Provide the [X, Y] coordinate of the cell's center where the given text is located.  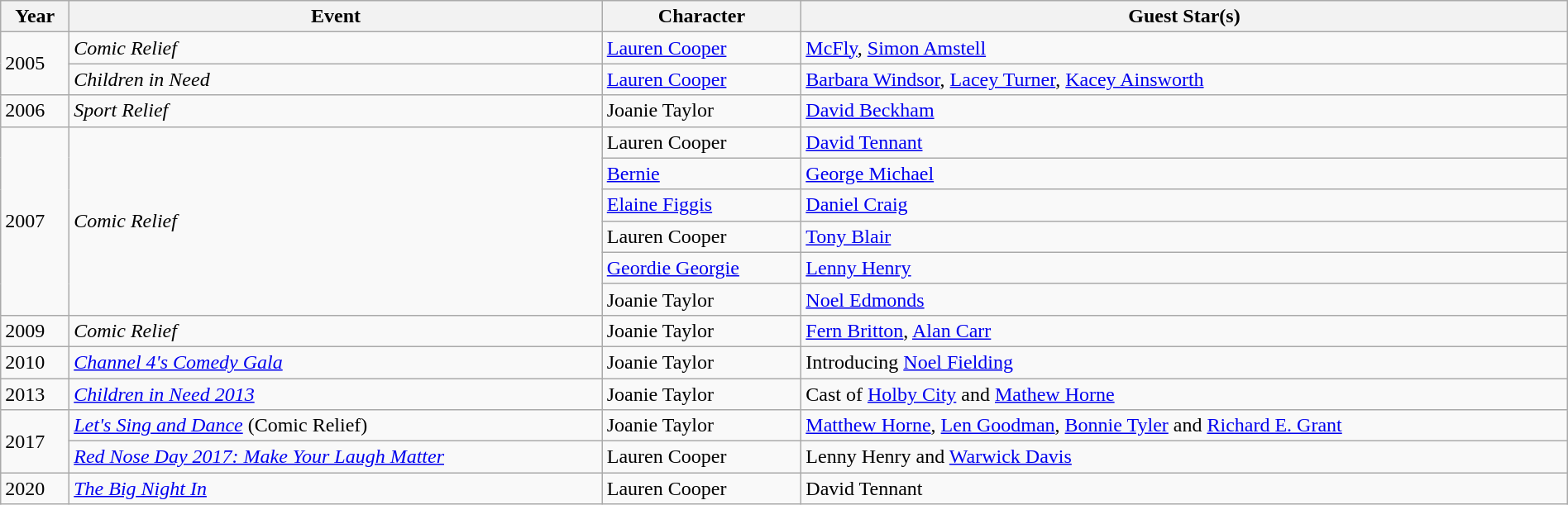
Fern Britton, Alan Carr [1184, 331]
The Big Night In [336, 488]
Barbara Windsor, Lacey Turner, Kacey Ainsworth [1184, 79]
Sport Relief [336, 111]
Guest Star(s) [1184, 17]
Children in Need [336, 79]
Geordie Georgie [701, 268]
Event [336, 17]
Lenny Henry and Warwick Davis [1184, 457]
2010 [35, 362]
Red Nose Day 2017: Make Your Laugh Matter [336, 457]
2020 [35, 488]
2007 [35, 221]
Cast of Holby City and Mathew Horne [1184, 394]
Lenny Henry [1184, 268]
Character [701, 17]
2009 [35, 331]
2006 [35, 111]
George Michael [1184, 174]
Daniel Craig [1184, 205]
Tony Blair [1184, 236]
2013 [35, 394]
Matthew Horne, Len Goodman, Bonnie Tyler and Richard E. Grant [1184, 426]
Noel Edmonds [1184, 299]
McFly, Simon Amstell [1184, 48]
2017 [35, 441]
2005 [35, 64]
Bernie [701, 174]
Elaine Figgis [701, 205]
Year [35, 17]
David Beckham [1184, 111]
Channel 4's Comedy Gala [336, 362]
Children in Need 2013 [336, 394]
Introducing Noel Fielding [1184, 362]
Let's Sing and Dance (Comic Relief) [336, 426]
